Scan for the cell matching the given text and deliver its (x, y) coordinate at center. 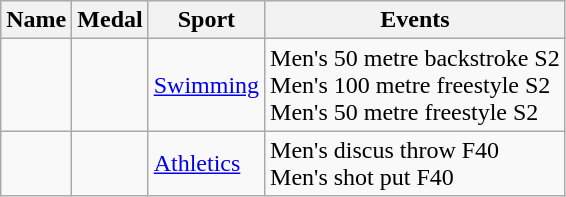
Sport (206, 20)
Swimming (206, 85)
Athletics (206, 164)
Men's 50 metre backstroke S2Men's 100 metre freestyle S2Men's 50 metre freestyle S2 (416, 85)
Men's discus throw F40Men's shot put F40 (416, 164)
Name (36, 20)
Events (416, 20)
Medal (110, 20)
